Search for the cell housing the specified text and yield its [X, Y] center coordinate. 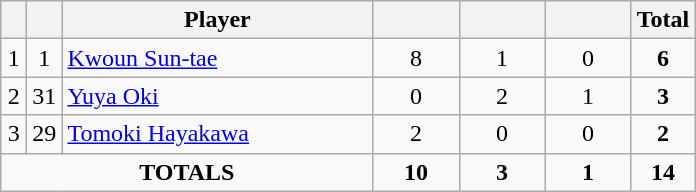
Tomoki Hayakawa [218, 134]
Player [218, 20]
31 [44, 96]
Yuya Oki [218, 96]
Kwoun Sun-tae [218, 58]
8 [416, 58]
14 [663, 172]
10 [416, 172]
TOTALS [187, 172]
6 [663, 58]
29 [44, 134]
Total [663, 20]
